Scan for the cell matching the given text and deliver its [X, Y] coordinate at center. 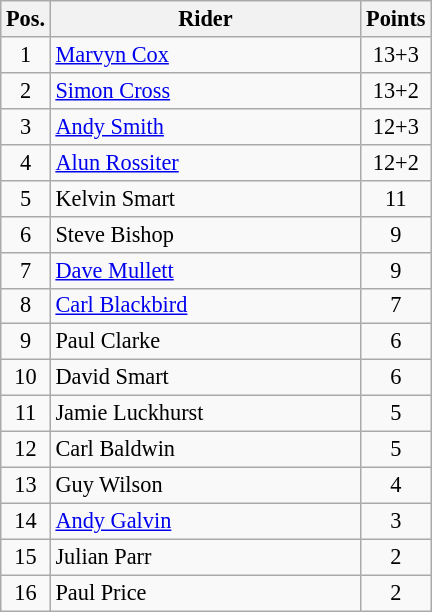
12+3 [396, 126]
Jamie Luckhurst [205, 414]
Guy Wilson [205, 485]
13+2 [396, 90]
Dave Mullett [205, 270]
14 [26, 521]
8 [26, 306]
Pos. [26, 19]
Kelvin Smart [205, 198]
Paul Price [205, 593]
Rider [205, 19]
Andy Galvin [205, 521]
13 [26, 485]
12+2 [396, 162]
Alun Rossiter [205, 162]
Carl Baldwin [205, 450]
Simon Cross [205, 90]
1 [26, 55]
Paul Clarke [205, 342]
Steve Bishop [205, 234]
15 [26, 557]
12 [26, 450]
16 [26, 593]
13+3 [396, 55]
David Smart [205, 378]
Andy Smith [205, 126]
Julian Parr [205, 557]
Points [396, 19]
10 [26, 378]
Marvyn Cox [205, 55]
Carl Blackbird [205, 306]
